Return the (X, Y) coordinate for the center point of the cell that contains the specified text.  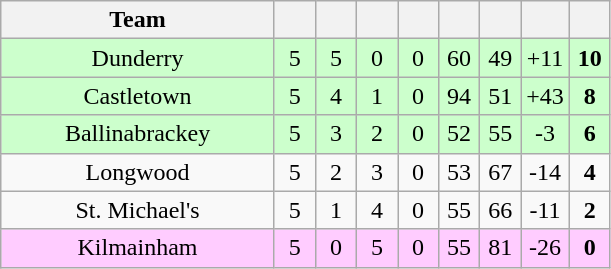
Dunderry (138, 58)
49 (500, 58)
Team (138, 20)
-11 (546, 210)
81 (500, 248)
60 (460, 58)
Castletown (138, 96)
10 (590, 58)
-3 (546, 134)
51 (500, 96)
52 (460, 134)
-14 (546, 172)
St. Michael's (138, 210)
+43 (546, 96)
8 (590, 96)
-26 (546, 248)
+11 (546, 58)
67 (500, 172)
Longwood (138, 172)
Kilmainham (138, 248)
53 (460, 172)
66 (500, 210)
Ballinabrackey (138, 134)
94 (460, 96)
6 (590, 134)
